Pinpoint the cell where the given text exists, returning its (x, y) midpoint coordinate. 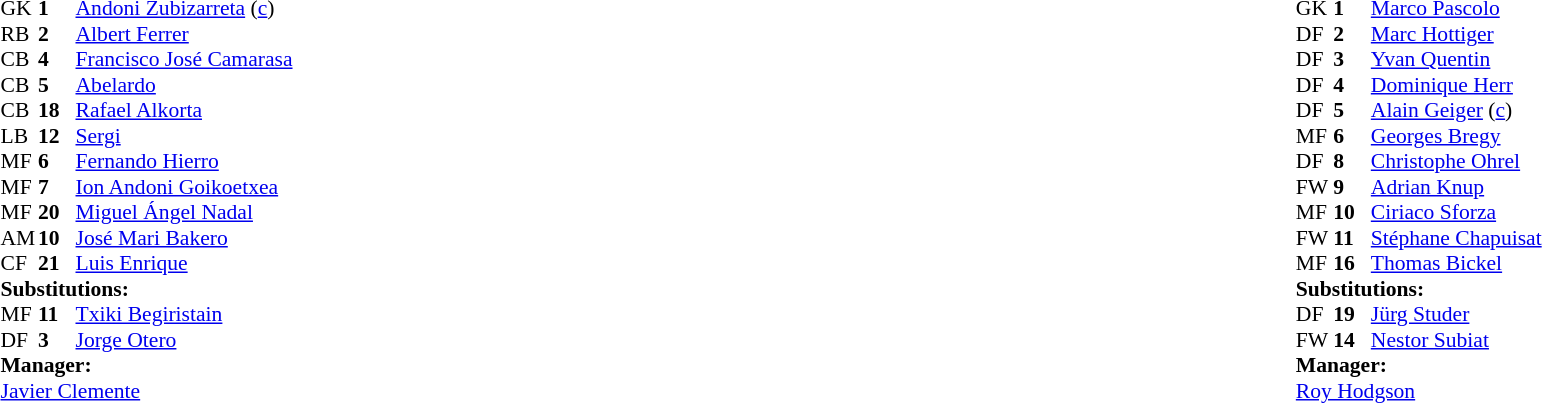
RB (19, 34)
Jorge Otero (184, 340)
8 (1352, 161)
Albert Ferrer (184, 34)
Thomas Bickel (1456, 263)
Francisco José Camarasa (184, 59)
Abelardo (184, 85)
Adrian Knup (1456, 187)
21 (57, 263)
Ion Andoni Goikoetxea (184, 187)
CF (19, 263)
Rafael Alkorta (184, 111)
18 (57, 111)
Alain Geiger (c) (1456, 111)
14 (1352, 340)
Sergi (184, 136)
Stéphane Chapuisat (1456, 238)
José Mari Bakero (184, 238)
LB (19, 136)
Miguel Ángel Nadal (184, 213)
AM (19, 238)
Yvan Quentin (1456, 59)
Ciriaco Sforza (1456, 213)
Txiki Begiristain (184, 315)
Christophe Ohrel (1456, 161)
7 (57, 187)
9 (1352, 187)
19 (1352, 315)
20 (57, 213)
Dominique Herr (1456, 85)
Georges Bregy (1456, 136)
Jürg Studer (1456, 315)
Fernando Hierro (184, 161)
Luis Enrique (184, 263)
Marc Hottiger (1456, 34)
12 (57, 136)
Nestor Subiat (1456, 340)
16 (1352, 263)
